From the cell containing the given text, extract its center point as (x, y) coordinate. 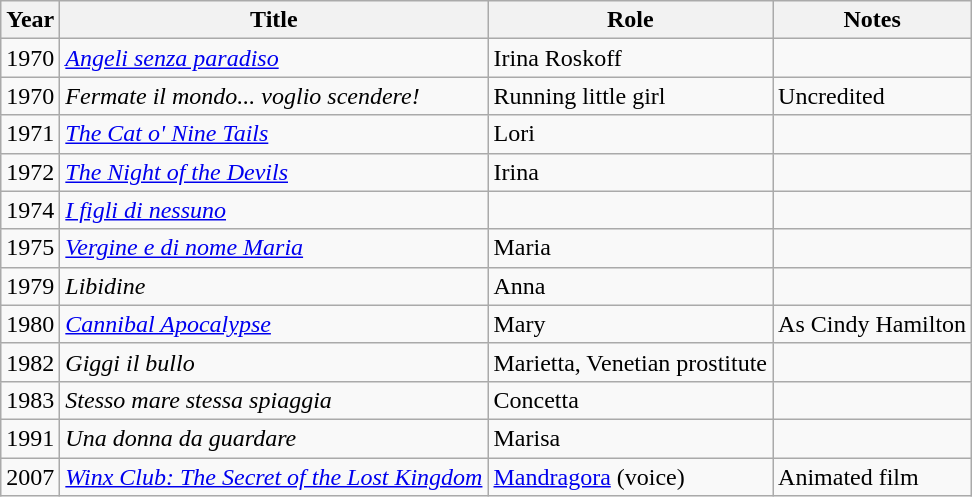
Fermate il mondo... voglio scendere! (274, 96)
1991 (30, 438)
I figli di nessuno (274, 210)
Uncredited (872, 96)
As Cindy Hamilton (872, 324)
Title (274, 20)
Marietta, Venetian prostitute (630, 362)
Mary (630, 324)
Winx Club: The Secret of the Lost Kingdom (274, 477)
The Cat o' Nine Tails (274, 134)
Running little girl (630, 96)
Marisa (630, 438)
Role (630, 20)
Vergine e di nome Maria (274, 248)
Notes (872, 20)
The Night of the Devils (274, 172)
2007 (30, 477)
Irina (630, 172)
1979 (30, 286)
1983 (30, 400)
1971 (30, 134)
Giggi il bullo (274, 362)
Mandragora (voice) (630, 477)
Lori (630, 134)
1980 (30, 324)
1982 (30, 362)
Anna (630, 286)
Irina Roskoff (630, 58)
Angeli senza paradiso (274, 58)
Animated film (872, 477)
Cannibal Apocalypse (274, 324)
1972 (30, 172)
1974 (30, 210)
Una donna da guardare (274, 438)
Maria (630, 248)
Libidine (274, 286)
1975 (30, 248)
Year (30, 20)
Concetta (630, 400)
Stesso mare stessa spiaggia (274, 400)
